Return [X, Y] of the center of cell containing provided text 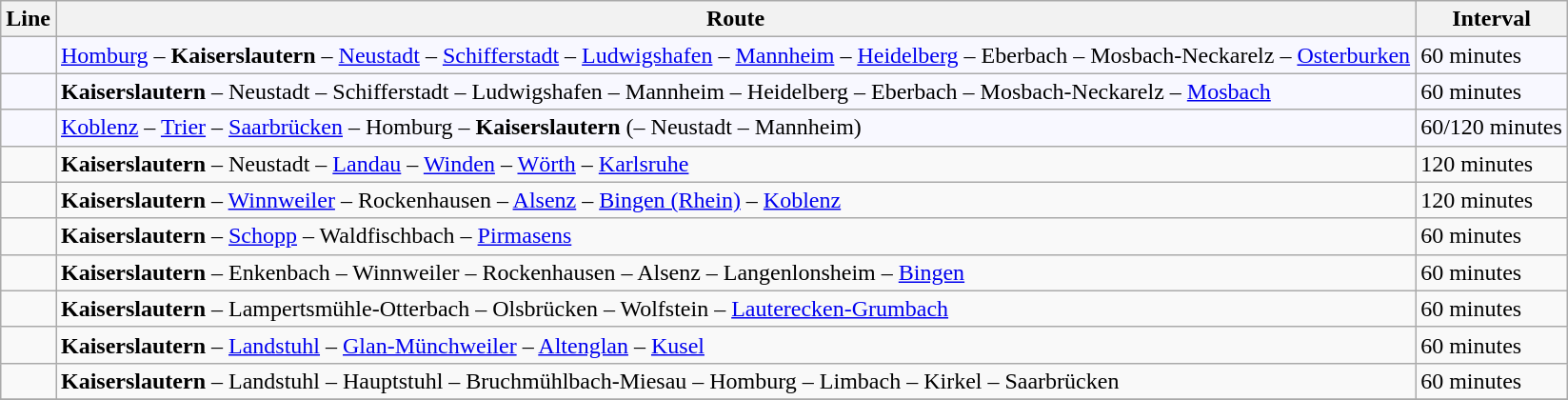
Koblenz – Trier – Saarbrücken – Homburg – Kaiserslautern (– Neustadt – Mannheim) [735, 128]
Homburg – Kaiserslautern – Neustadt – Schifferstadt – Ludwigshafen – Mannheim – Heidelberg – Eberbach – Mosbach-Neckarelz – Osterburken [735, 55]
Line [29, 19]
Kaiserslautern – Landstuhl – Glan-Münchweiler – Altenglan – Kusel [735, 345]
60/120 minutes [1492, 128]
Kaiserslautern – Neustadt – Landau – Winden – Wörth – Karlsruhe [735, 164]
Route [735, 19]
Kaiserslautern – Schopp – Waldfischbach – Pirmasens [735, 236]
Kaiserslautern – Neustadt – Schifferstadt – Ludwigshafen – Mannheim – Heidelberg – Eberbach – Mosbach-Neckarelz – Mosbach [735, 91]
Interval [1492, 19]
Kaiserslautern – Lampertsmühle-Otterbach – Olsbrücken – Wolfstein – Lauterecken-Grumbach [735, 309]
Kaiserslautern – Enkenbach – Winnweiler – Rockenhausen – Alsenz – Langenlonsheim – Bingen [735, 272]
Kaiserslautern – Landstuhl – Hauptstuhl – Bruchmühlbach-Miesau – Homburg – Limbach – Kirkel – Saarbrücken [735, 381]
Kaiserslautern – Winnweiler – Rockenhausen – Alsenz – Bingen (Rhein) – Koblenz [735, 200]
